Return the (X, Y) coordinate for the center point of the cell that contains the specified text.  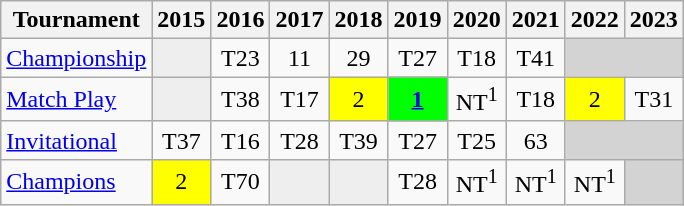
Invitational (76, 140)
2017 (300, 20)
11 (300, 58)
Championship (76, 58)
T23 (240, 58)
2016 (240, 20)
T70 (240, 182)
2019 (418, 20)
63 (536, 140)
2015 (182, 20)
T31 (654, 100)
2020 (476, 20)
2022 (594, 20)
Match Play (76, 100)
29 (358, 58)
2023 (654, 20)
Tournament (76, 20)
T17 (300, 100)
T37 (182, 140)
T25 (476, 140)
T16 (240, 140)
2018 (358, 20)
1 (418, 100)
T39 (358, 140)
T41 (536, 58)
T38 (240, 100)
2021 (536, 20)
Champions (76, 182)
